Locate the cell with the specified text and output its [x, y] center coordinate. 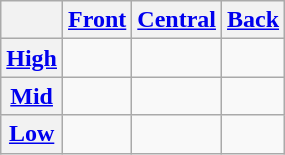
Front [98, 20]
High [32, 58]
Central [177, 20]
Low [32, 134]
Mid [32, 96]
Back [254, 20]
